Return [x, y] of the center of cell containing provided text 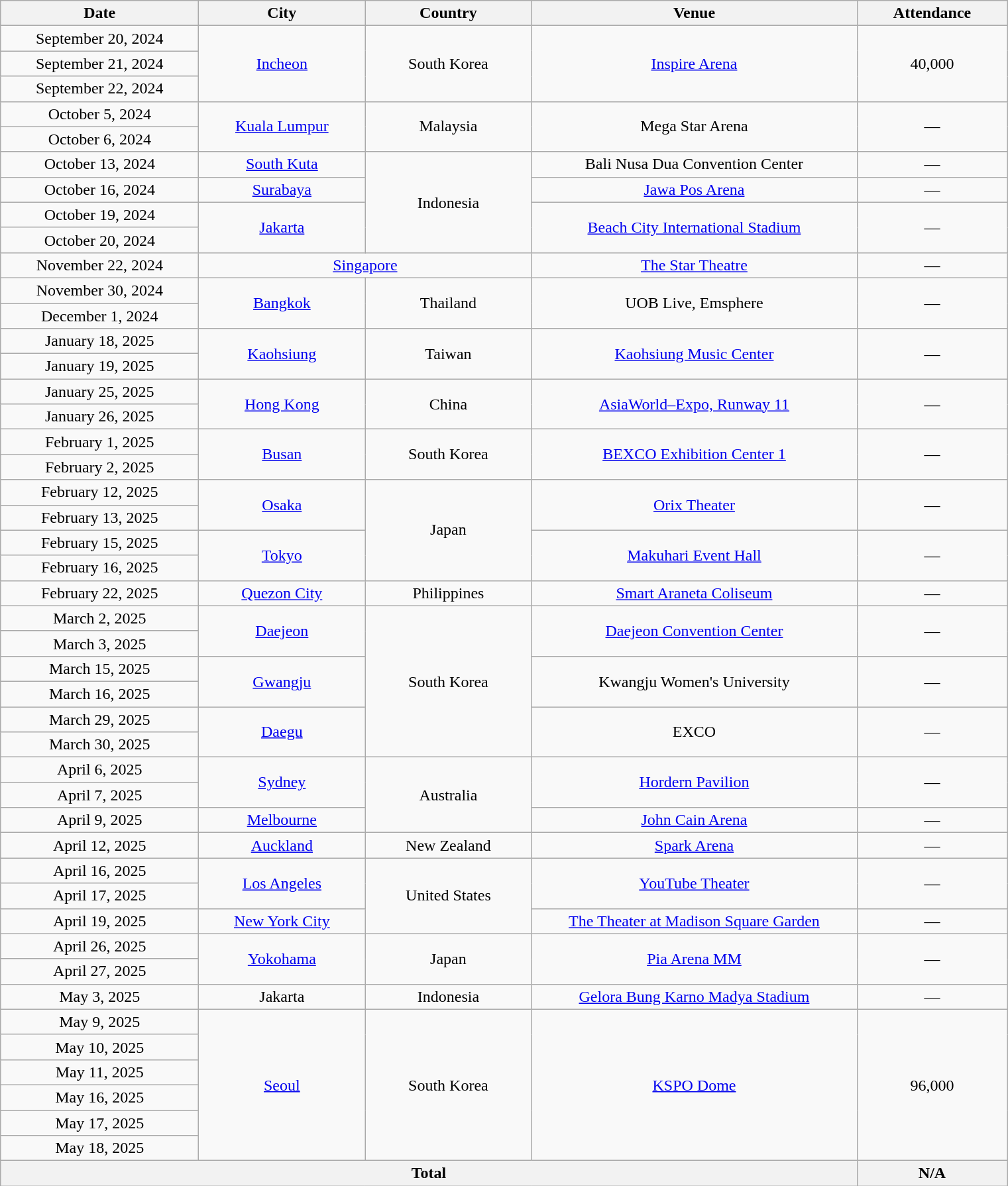
Australia [448, 795]
The Star Theatre [695, 265]
April 17, 2025 [99, 896]
October 6, 2024 [99, 139]
May 18, 2025 [99, 1148]
March 2, 2025 [99, 618]
Hordern Pavilion [695, 782]
January 19, 2025 [99, 366]
February 16, 2025 [99, 568]
February 22, 2025 [99, 593]
Mega Star Arena [695, 127]
City [282, 13]
Daegu [282, 731]
March 3, 2025 [99, 643]
United States [448, 896]
October 16, 2024 [99, 189]
March 16, 2025 [99, 694]
Hong Kong [282, 404]
May 17, 2025 [99, 1123]
96,000 [932, 1085]
Auckland [282, 845]
April 7, 2025 [99, 795]
BEXCO Exhibition Center 1 [695, 455]
Quezon City [282, 593]
Kuala Lumpur [282, 127]
Makuhari Event Hall [695, 555]
January 25, 2025 [99, 392]
Bangkok [282, 303]
Osaka [282, 505]
April 27, 2025 [99, 971]
January 18, 2025 [99, 341]
October 5, 2024 [99, 114]
January 26, 2025 [99, 417]
May 3, 2025 [99, 997]
N/A [932, 1173]
KSPO Dome [695, 1085]
The Theater at Madison Square Garden [695, 921]
Gwangju [282, 681]
February 15, 2025 [99, 543]
March 15, 2025 [99, 669]
November 22, 2024 [99, 265]
John Cain Arena [695, 820]
February 13, 2025 [99, 517]
May 16, 2025 [99, 1097]
China [448, 404]
Venue [695, 13]
Date [99, 13]
April 19, 2025 [99, 921]
Country [448, 13]
Los Angeles [282, 883]
October 19, 2024 [99, 215]
Surabaya [282, 189]
Tokyo [282, 555]
Sydney [282, 782]
Beach City International Stadium [695, 227]
Attendance [932, 13]
Kwangju Women's University [695, 681]
March 29, 2025 [99, 719]
Jawa Pos Arena [695, 189]
Melbourne [282, 820]
Incheon [282, 64]
October 13, 2024 [99, 164]
EXCO [695, 731]
September 21, 2024 [99, 64]
April 6, 2025 [99, 770]
Pia Arena MM [695, 959]
February 1, 2025 [99, 442]
April 16, 2025 [99, 871]
September 20, 2024 [99, 38]
May 10, 2025 [99, 1047]
Philippines [448, 593]
Daejeon Convention Center [695, 631]
May 11, 2025 [99, 1072]
February 2, 2025 [99, 467]
Total [429, 1173]
Daejeon [282, 631]
April 9, 2025 [99, 820]
Singapore [365, 265]
Spark Arena [695, 845]
New Zealand [448, 845]
Inspire Arena [695, 64]
Kaohsiung Music Center [695, 354]
40,000 [932, 64]
December 1, 2024 [99, 316]
Malaysia [448, 127]
April 26, 2025 [99, 946]
September 22, 2024 [99, 89]
Yokohama [282, 959]
New York City [282, 921]
Smart Araneta Coliseum [695, 593]
May 9, 2025 [99, 1022]
AsiaWorld–Expo, Runway 11 [695, 404]
UOB Live, Emsphere [695, 303]
South Kuta [282, 164]
Taiwan [448, 354]
Seoul [282, 1085]
Orix Theater [695, 505]
February 12, 2025 [99, 492]
March 30, 2025 [99, 745]
Kaohsiung [282, 354]
Gelora Bung Karno Madya Stadium [695, 997]
April 12, 2025 [99, 845]
YouTube Theater [695, 883]
October 20, 2024 [99, 240]
Busan [282, 455]
November 30, 2024 [99, 290]
Bali Nusa Dua Convention Center [695, 164]
Thailand [448, 303]
